Determine the (X, Y) coordinate at the center of the cell enclosing the given text.  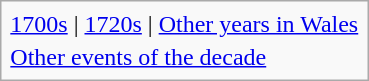
Other events of the decade (184, 57)
1700s | 1720s | Other years in Wales (184, 24)
